Detect which cell encompasses the target text, then output its [x, y] center coordinate. 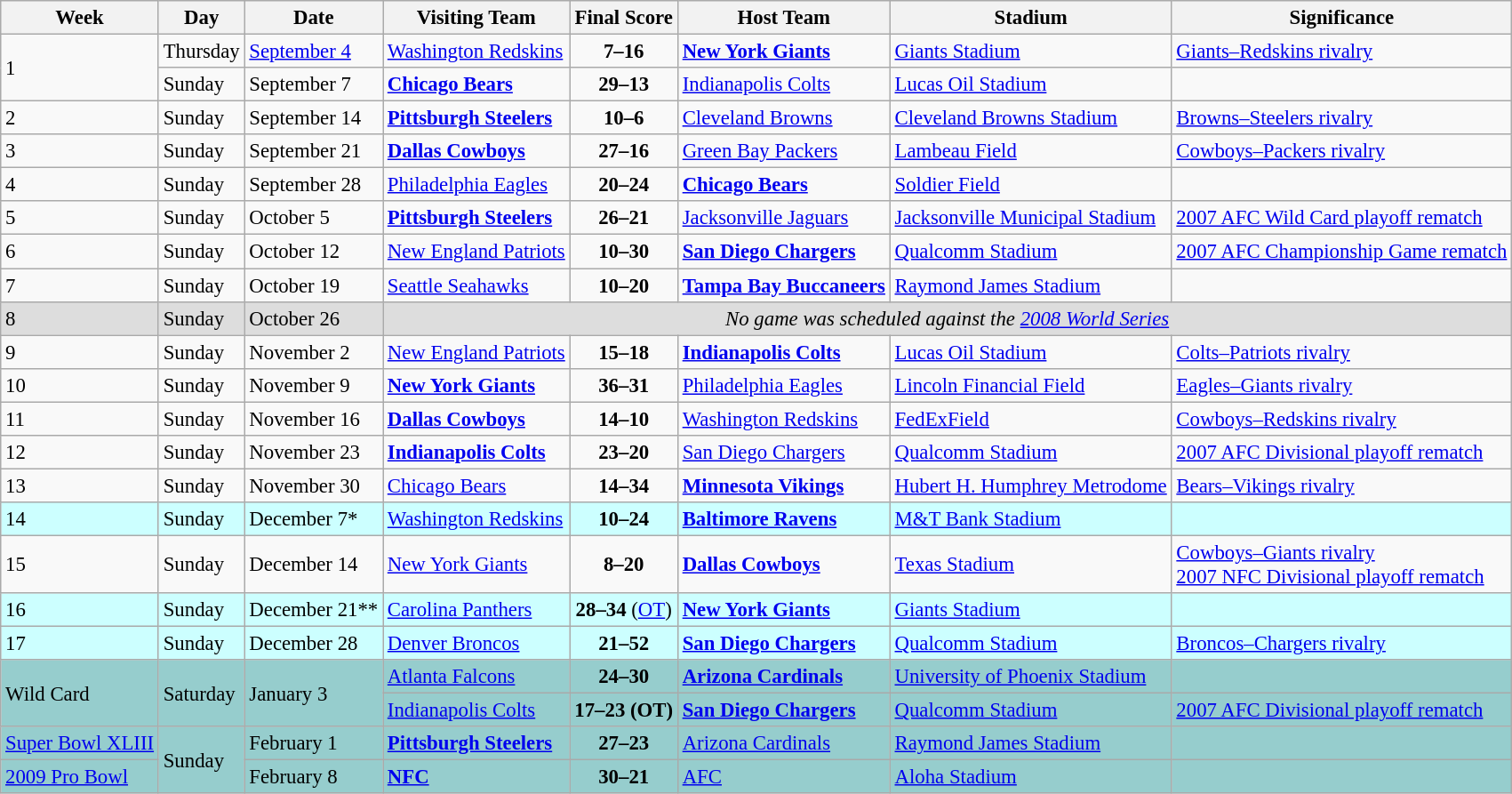
Lambeau Field [1031, 151]
23–20 [624, 453]
Denver Broncos [476, 644]
Significance [1342, 18]
10–30 [624, 252]
24–30 [624, 677]
November 23 [313, 453]
Date [313, 18]
Week [80, 18]
14–10 [624, 419]
December 21** [313, 610]
Cleveland Browns Stadium [1031, 118]
Cowboys–Packers rivalry [1342, 151]
10–24 [624, 519]
15–18 [624, 352]
September 14 [313, 118]
December 14 [313, 564]
November 30 [313, 485]
AFC [784, 777]
29–13 [624, 84]
4 [80, 185]
Aloha Stadium [1031, 777]
No game was scheduled against the 2008 World Series [947, 318]
Carolina Panthers [476, 610]
November 9 [313, 385]
University of Phoenix Stadium [1031, 677]
28–34 (OT) [624, 610]
12 [80, 453]
Lincoln Financial Field [1031, 385]
10–20 [624, 285]
21–52 [624, 644]
27–23 [624, 743]
3 [80, 151]
October 19 [313, 285]
Saturday [201, 694]
14 [80, 519]
Eagles–Giants rivalry [1342, 385]
Baltimore Ravens [784, 519]
Texas Stadium [1031, 564]
2007 AFC Wild Card playoff rematch [1342, 218]
Atlanta Falcons [476, 677]
October 5 [313, 218]
2007 AFC Championship Game rematch [1342, 252]
September 7 [313, 84]
20–24 [624, 185]
1 [80, 68]
Browns–Steelers rivalry [1342, 118]
February 8 [313, 777]
M&T Bank Stadium [1031, 519]
September 21 [313, 151]
October 26 [313, 318]
Host Team [784, 18]
Cleveland Browns [784, 118]
27–16 [624, 151]
December 28 [313, 644]
8 [80, 318]
Broncos–Chargers rivalry [1342, 644]
November 2 [313, 352]
Colts–Patriots rivalry [1342, 352]
Hubert H. Humphrey Metrodome [1031, 485]
January 3 [313, 694]
Cowboys–Redskins rivalry [1342, 419]
9 [80, 352]
September 4 [313, 52]
Jacksonville Municipal Stadium [1031, 218]
FedExField [1031, 419]
7–16 [624, 52]
10–6 [624, 118]
17 [80, 644]
Final Score [624, 18]
December 7* [313, 519]
17–23 (OT) [624, 710]
Giants–Redskins rivalry [1342, 52]
Seattle Seahawks [476, 285]
Stadium [1031, 18]
September 28 [313, 185]
11 [80, 419]
Minnesota Vikings [784, 485]
Tampa Bay Buccaneers [784, 285]
NFC [476, 777]
36–31 [624, 385]
6 [80, 252]
Bears–Vikings rivalry [1342, 485]
16 [80, 610]
Cowboys–Giants rivalry2007 NFC Divisional playoff rematch [1342, 564]
Visiting Team [476, 18]
October 12 [313, 252]
15 [80, 564]
2 [80, 118]
13 [80, 485]
Jacksonville Jaguars [784, 218]
2009 Pro Bowl [80, 777]
14–34 [624, 485]
Thursday [201, 52]
November 16 [313, 419]
26–21 [624, 218]
Green Bay Packers [784, 151]
8–20 [624, 564]
10 [80, 385]
Wild Card [80, 694]
Soldier Field [1031, 185]
30–21 [624, 777]
5 [80, 218]
Super Bowl XLIII [80, 743]
Day [201, 18]
7 [80, 285]
February 1 [313, 743]
